Return the (x, y) coordinate for the center point of the cell that contains the specified text.  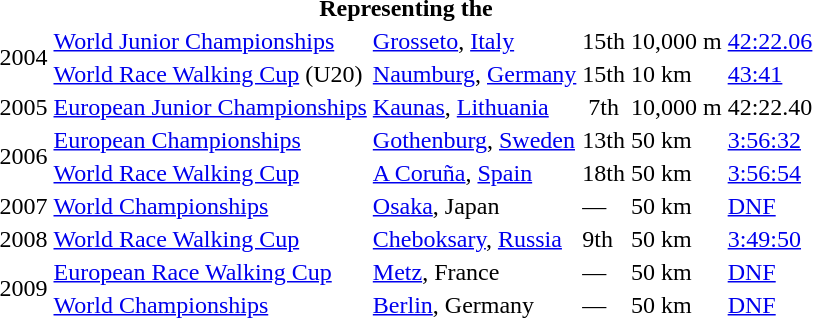
10 km (677, 74)
Osaka, Japan (474, 206)
European Junior Championships (210, 107)
A Coruña, Spain (474, 173)
18th (604, 173)
Cheboksary, Russia (474, 239)
World Junior Championships (210, 41)
7th (604, 107)
World Championships (210, 206)
9th (604, 239)
Grosseto, Italy (474, 41)
Metz, France (474, 272)
Kaunas, Lithuania (474, 107)
Naumburg, Germany (474, 74)
European Race Walking Cup (210, 272)
Gothenburg, Sweden (474, 140)
13th (604, 140)
World Race Walking Cup (U20) (210, 74)
European Championships (210, 140)
